Capture the cell that displays the provided text and extract its (X, Y) central coordinate. 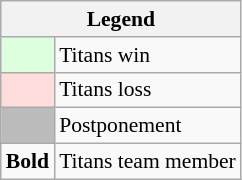
Titans team member (148, 162)
Titans win (148, 55)
Bold (28, 162)
Titans loss (148, 90)
Legend (121, 19)
Postponement (148, 126)
